Identify which cell holds the provided text, then report its (X, Y) central coordinate. 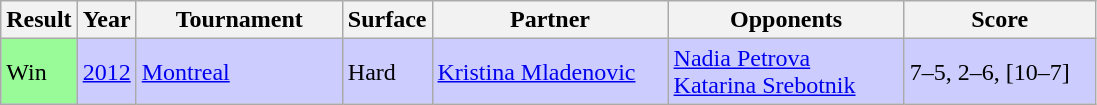
Surface (387, 20)
Kristina Mladenovic (550, 72)
Montreal (239, 72)
Result (39, 20)
Score (1000, 20)
Tournament (239, 20)
Opponents (786, 20)
Year (106, 20)
2012 (106, 72)
Win (39, 72)
Nadia Petrova Katarina Srebotnik (786, 72)
7–5, 2–6, [10–7] (1000, 72)
Hard (387, 72)
Partner (550, 20)
